Return the [X, Y] coordinate for the center point of the cell that contains the specified text.  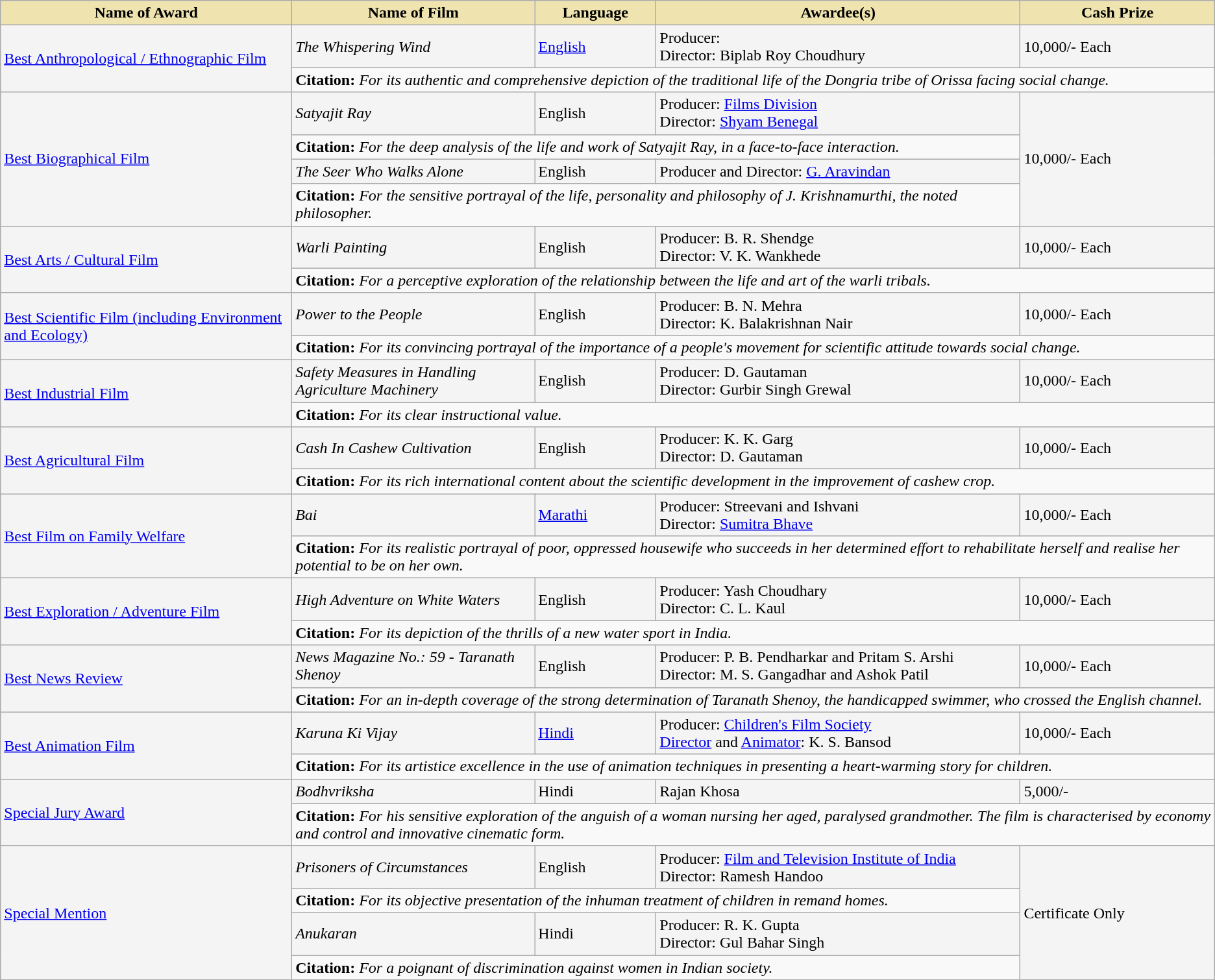
Citation: For its objective presentation of the inhuman treatment of children in remand homes. [656, 900]
Best Anthropological / Ethnographic Film [147, 58]
Producer: R. K. GuptaDirector: Gul Bahar Singh [839, 933]
Best Scientific Film (including Environment and Ecology) [147, 326]
Best Exploration / Adventure Film [147, 611]
Producer: B. R. ShendgeDirector: V. K. Wankhede [839, 247]
Language [596, 13]
Anukaran [413, 933]
Special Mention [147, 913]
Warli Painting [413, 247]
Producer: Films DivisionDirector: Shyam Benegal [839, 113]
Certificate Only [1118, 913]
5,000/- [1118, 791]
High Adventure on White Waters [413, 600]
Bai [413, 515]
Name of Film [413, 13]
Satyajit Ray [413, 113]
News Magazine No.: 59 - Taranath Shenoy [413, 666]
Citation: For its clear instructional value. [754, 415]
Marathi [596, 515]
Citation: For its depiction of the thrills of a new water sport in India. [754, 633]
Power to the People [413, 314]
Awardee(s) [839, 13]
Citation: For an in-depth coverage of the strong determination of Taranath Shenoy, the handicapped swimmer, who crossed the English channel. [754, 700]
Citation: For the sensitive portrayal of the life, personality and philosophy of J. Krishnamurthi, the noted philosopher. [656, 205]
Prisoners of Circumstances [413, 867]
Best Arts / Cultural Film [147, 260]
Producer: Children's Film SocietyDirector and Animator: K. S. Bansod [839, 733]
Producer and Director: G. Aravindan [839, 171]
Best Agricultural Film [147, 461]
Bodhvriksha [413, 791]
Best Film on Family Welfare [147, 536]
Citation: For the deep analysis of the life and work of Satyajit Ray, in a face-to-face interaction. [656, 147]
The Whispering Wind [413, 47]
Cash In Cashew Cultivation [413, 448]
Safety Measures in Handling Agriculture Machinery [413, 380]
Producer: Director: Biplab Roy Choudhury [839, 47]
Rajan Khosa [839, 791]
Citation: For a poignant of discrimination against women in Indian society. [656, 968]
Producer: Streevani and IshvaniDirector: Sumitra Bhave [839, 515]
Name of Award [147, 13]
Producer: B. N. MehraDirector: K. Balakrishnan Nair [839, 314]
Best News Review [147, 679]
Best Industrial Film [147, 393]
Producer: Yash ChoudharyDirector: C. L. Kaul [839, 600]
Citation: For its rich international content about the scientific development in the improvement of cashew crop. [754, 482]
Cash Prize [1118, 13]
Citation: For its artistice excellence in the use of animation techniques in presenting a heart-warming story for children. [754, 766]
Citation: For a perceptive exploration of the relationship between the life and art of the warli tribals. [754, 280]
Producer: K. K. GargDirector: D. Gautaman [839, 448]
Producer: Film and Television Institute of IndiaDirector: Ramesh Handoo [839, 867]
Citation: For its convincing portrayal of the importance of a people's movement for scientific attitude towards social change. [754, 347]
Best Animation Film [147, 745]
Producer: D. GautamanDirector: Gurbir Singh Grewal [839, 380]
The Seer Who Walks Alone [413, 171]
Best Biographical Film [147, 159]
Special Jury Award [147, 813]
Citation: For its authentic and comprehensive depiction of the traditional life of the Dongria tribe of Orissa facing social change. [754, 80]
Producer: P. B. Pendharkar and Pritam S. ArshiDirector: M. S. Gangadhar and Ashok Patil [839, 666]
Karuna Ki Vijay [413, 733]
